Extract the [X, Y] coordinate from the center of the cell holding the provided text.  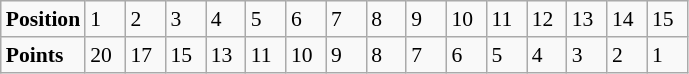
Points [43, 55]
14 [627, 19]
17 [145, 55]
Position [43, 19]
12 [547, 19]
20 [105, 55]
